Scan for the cell matching the given text and deliver its [x, y] coordinate at center. 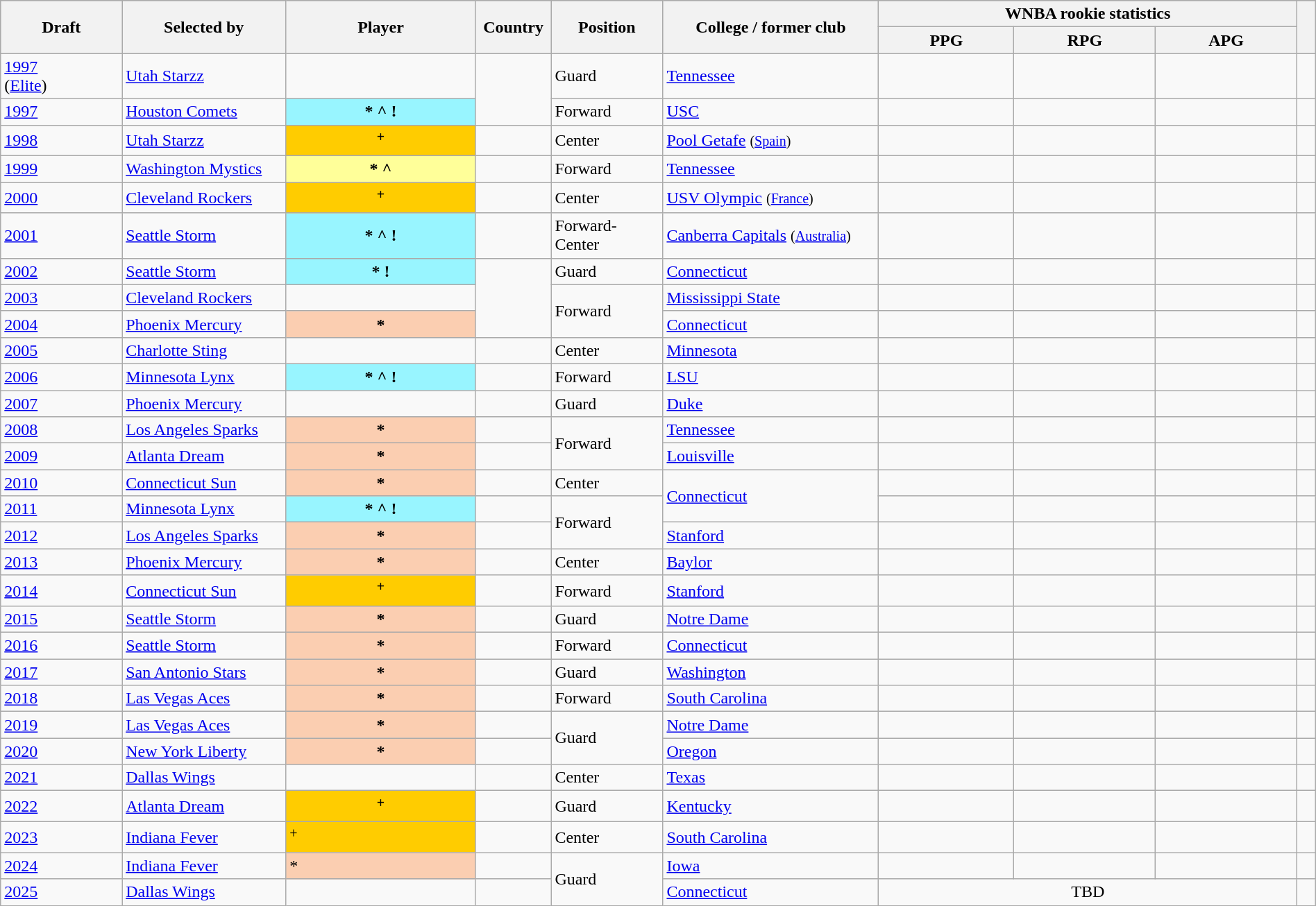
2005 [61, 350]
Washington Mystics [204, 169]
LSU [770, 377]
Minnesota [770, 350]
Oregon [770, 751]
2001 [61, 236]
2009 [61, 456]
2003 [61, 298]
Pool Getafe (Spain) [770, 140]
2004 [61, 324]
New York Liberty [204, 751]
2023 [61, 838]
Houston Comets [204, 112]
Baylor [770, 562]
2020 [61, 751]
2019 [61, 725]
2000 [61, 198]
2015 [61, 619]
Charlotte Sting [204, 350]
Player [381, 27]
1997 [61, 112]
2012 [61, 536]
2008 [61, 430]
2016 [61, 646]
2010 [61, 483]
2022 [61, 806]
Iowa [770, 866]
Kentucky [770, 806]
Washington [770, 672]
Duke [770, 404]
USV Olympic (France) [770, 198]
1997(Elite) [61, 76]
2007 [61, 404]
2017 [61, 672]
2011 [61, 509]
2013 [61, 562]
USC [770, 112]
2025 [61, 892]
2014 [61, 591]
APG [1226, 40]
RPG [1085, 40]
San Antonio Stars [204, 672]
Canberra Capitals (Australia) [770, 236]
2006 [61, 377]
WNBA rookie statistics [1088, 14]
2002 [61, 271]
Country [514, 27]
Position [607, 27]
Draft [61, 27]
College / former club [770, 27]
Louisville [770, 456]
* ! [381, 271]
Selected by [204, 27]
PPG [947, 40]
* ^ [381, 169]
2018 [61, 699]
Forward-Center [607, 236]
2024 [61, 866]
Texas [770, 778]
Mississippi State [770, 298]
2021 [61, 778]
1999 [61, 169]
TBD [1088, 892]
1998 [61, 140]
